Extract the (x, y) coordinate from the center of the cell holding the provided text.  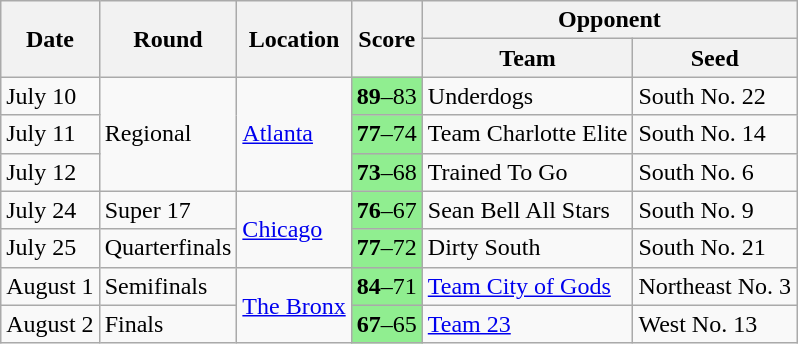
Location (294, 39)
July 10 (50, 96)
July 12 (50, 172)
July 24 (50, 210)
July 11 (50, 134)
76–67 (386, 210)
Regional (168, 134)
Score (386, 39)
77–72 (386, 248)
Underdogs (528, 96)
South No. 22 (715, 96)
Semifinals (168, 286)
South No. 14 (715, 134)
The Bronx (294, 305)
77–74 (386, 134)
Team City of Gods (528, 286)
67–65 (386, 324)
Quarterfinals (168, 248)
Team (528, 58)
August 2 (50, 324)
Sean Bell All Stars (528, 210)
Opponent (609, 20)
Team Charlotte Elite (528, 134)
July 25 (50, 248)
Atlanta (294, 134)
Round (168, 39)
Super 17 (168, 210)
South No. 6 (715, 172)
73–68 (386, 172)
89–83 (386, 96)
84–71 (386, 286)
Finals (168, 324)
South No. 9 (715, 210)
Team 23 (528, 324)
Date (50, 39)
South No. 21 (715, 248)
Dirty South (528, 248)
West No. 13 (715, 324)
Seed (715, 58)
Northeast No. 3 (715, 286)
Trained To Go (528, 172)
Chicago (294, 229)
August 1 (50, 286)
